Return (X, Y) of the center of cell containing provided text 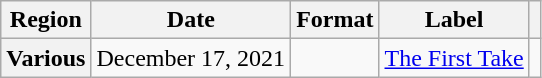
The First Take (454, 58)
Various (46, 58)
Format (335, 20)
Label (454, 20)
December 17, 2021 (191, 58)
Region (46, 20)
Date (191, 20)
